Identify which cell holds the provided text, then report its [x, y] central coordinate. 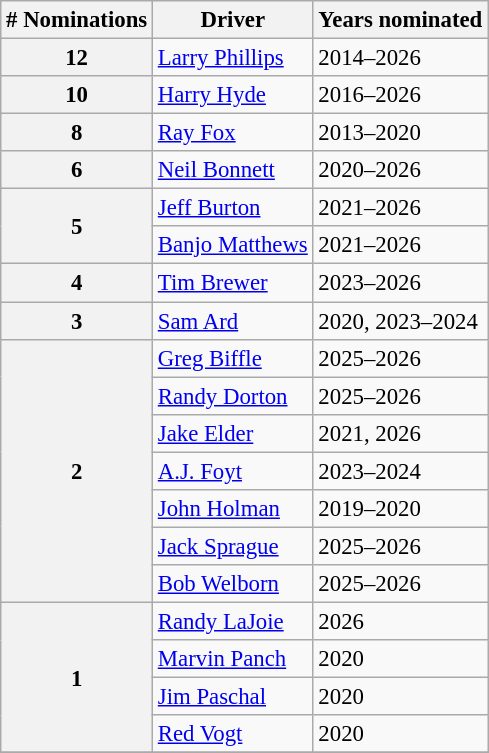
Larry Phillips [232, 58]
6 [77, 170]
Red Vogt [232, 734]
Years nominated [400, 20]
Banjo Matthews [232, 245]
2019–2020 [400, 509]
Jack Sprague [232, 546]
Greg Biffle [232, 358]
1 [77, 677]
2023–2026 [400, 283]
2013–2020 [400, 133]
Jake Elder [232, 433]
Randy LaJoie [232, 621]
Randy Dorton [232, 396]
12 [77, 58]
2016–2026 [400, 95]
Sam Ard [232, 321]
10 [77, 95]
5 [77, 226]
# Nominations [77, 20]
Bob Welborn [232, 584]
John Holman [232, 509]
3 [77, 321]
A.J. Foyt [232, 471]
Driver [232, 20]
4 [77, 283]
8 [77, 133]
2 [77, 470]
Ray Fox [232, 133]
2026 [400, 621]
2021, 2026 [400, 433]
2020–2026 [400, 170]
2014–2026 [400, 58]
Jeff Burton [232, 208]
Neil Bonnett [232, 170]
2023–2024 [400, 471]
Marvin Panch [232, 659]
Jim Paschal [232, 697]
2020, 2023–2024 [400, 321]
Tim Brewer [232, 283]
Harry Hyde [232, 95]
